Return [X, Y] of the center of cell containing provided text 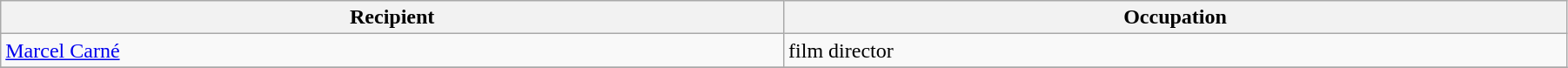
Recipient [392, 17]
Occupation [1176, 17]
Marcel Carné [392, 51]
film director [1176, 51]
